Provide the (x, y) coordinate of the cell's center where the given text is located.  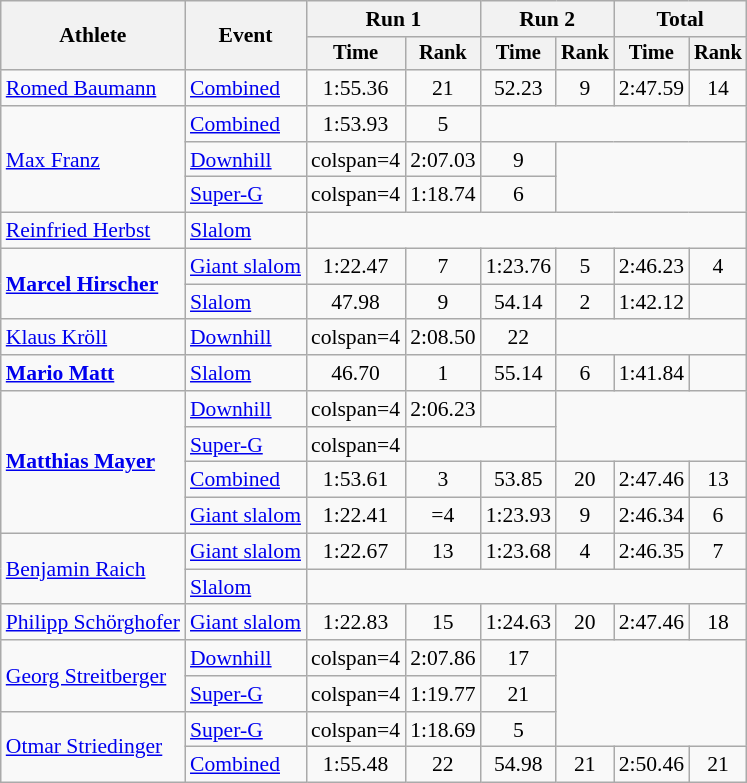
Reinfried Herbst (93, 231)
2 (585, 302)
14 (718, 88)
1:22.67 (356, 552)
Matthias Mayer (93, 462)
2:06.23 (442, 409)
15 (442, 623)
Max Franz (93, 160)
1:22.47 (356, 267)
1:53.93 (356, 124)
2:46.35 (652, 552)
1:23.68 (518, 552)
2:46.34 (652, 516)
Mario Matt (93, 373)
2:07.86 (442, 658)
1:55.36 (356, 88)
47.98 (356, 302)
54.98 (518, 765)
17 (518, 658)
2:50.46 (652, 765)
53.85 (518, 480)
1:41.84 (652, 373)
1:23.93 (518, 516)
2:47.59 (652, 88)
1:18.69 (442, 730)
Benjamin Raich (93, 570)
1:18.74 (442, 195)
1:19.77 (442, 694)
Marcel Hirscher (93, 284)
Otmar Striedinger (93, 748)
52.23 (518, 88)
=4 (442, 516)
Run 1 (394, 19)
1:24.63 (518, 623)
1:42.12 (652, 302)
54.14 (518, 302)
Run 2 (548, 19)
1:55.48 (356, 765)
3 (442, 480)
1 (442, 373)
2:46.23 (652, 267)
2:07.03 (442, 160)
55.14 (518, 373)
1:22.41 (356, 516)
Klaus Kröll (93, 338)
1:22.83 (356, 623)
Event (246, 36)
Georg Streitberger (93, 676)
Philipp Schörghofer (93, 623)
1:23.76 (518, 267)
Total (680, 19)
Romed Baumann (93, 88)
1:53.61 (356, 480)
Athlete (93, 36)
18 (718, 623)
2:08.50 (442, 338)
46.70 (356, 373)
